Provide the [x, y] coordinate of the cell's center where the given text is located.  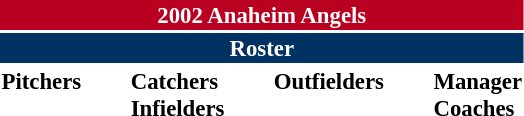
Roster [262, 48]
2002 Anaheim Angels [262, 15]
